From the cell containing the given text, extract its center point as [x, y] coordinate. 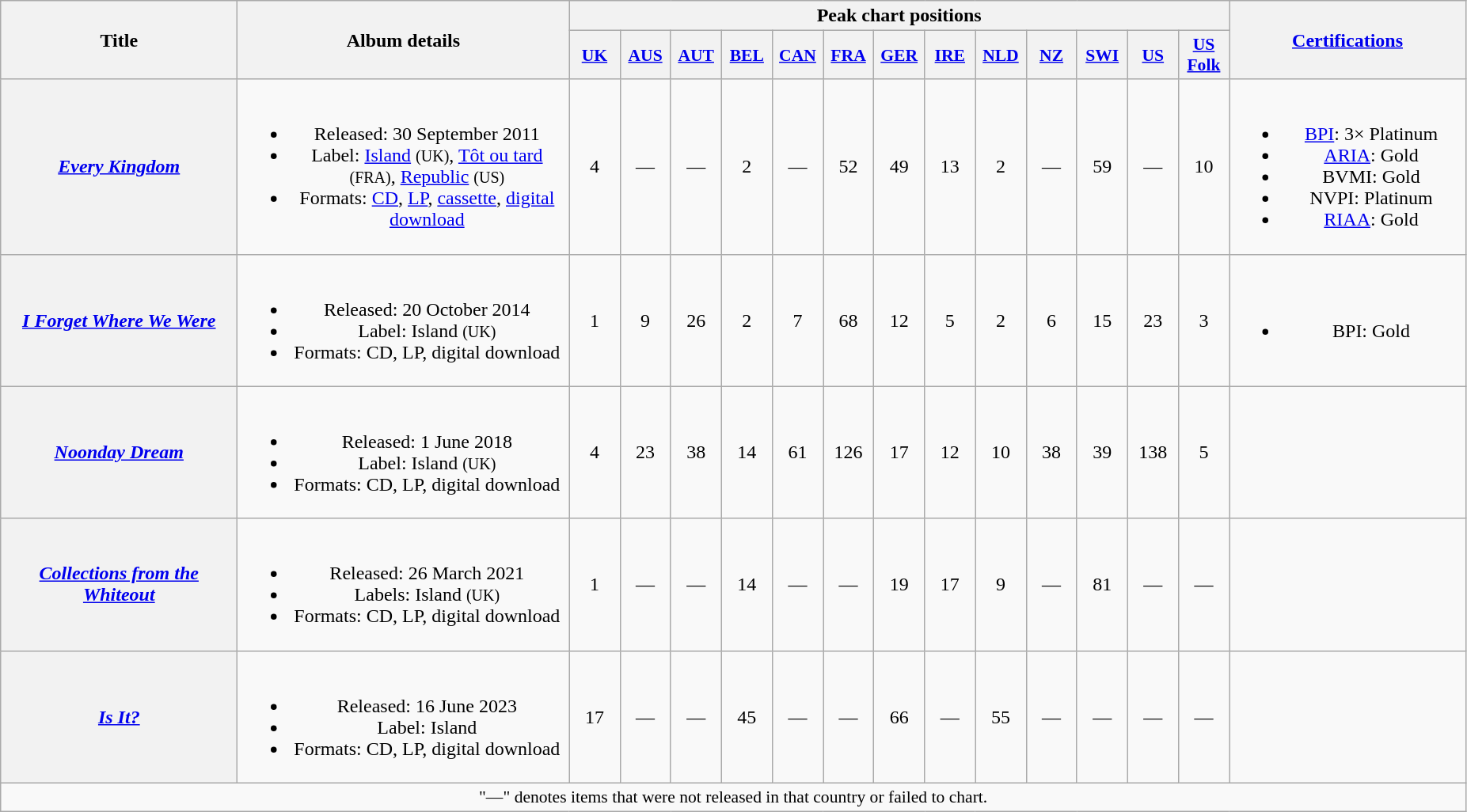
7 [797, 320]
BPI: 3× PlatinumARIA: GoldBVMI: GoldNVPI: PlatinumRIAA: Gold [1347, 166]
Released: 30 September 2011Label: Island (UK), Tôt ou tard (FRA), Republic (US)Formats: CD, LP, cassette, digital download [404, 166]
15 [1102, 320]
US Folk [1203, 55]
3 [1203, 320]
BEL [747, 55]
39 [1102, 453]
"—" denotes items that were not released in that country or failed to chart. [733, 797]
GER [899, 55]
Title [119, 40]
138 [1153, 453]
52 [849, 166]
I Forget Where We Were [119, 320]
81 [1102, 584]
Every Kingdom [119, 166]
Released: 16 June 2023Label: IslandFormats: CD, LP, digital download [404, 717]
59 [1102, 166]
IRE [950, 55]
Noonday Dream [119, 453]
Released: 1 June 2018Label: Island (UK)Formats: CD, LP, digital download [404, 453]
26 [696, 320]
Collections from the Whiteout [119, 584]
Released: 26 March 2021Labels: Island (UK)Formats: CD, LP, digital download [404, 584]
NLD [1001, 55]
Released: 20 October 2014Label: Island (UK)Formats: CD, LP, digital download [404, 320]
SWI [1102, 55]
45 [747, 717]
49 [899, 166]
UK [595, 55]
55 [1001, 717]
US [1153, 55]
AUS [645, 55]
Is It? [119, 717]
AUT [696, 55]
68 [849, 320]
FRA [849, 55]
Peak chart positions [899, 16]
Album details [404, 40]
126 [849, 453]
Certifications [1347, 40]
13 [950, 166]
6 [1051, 320]
NZ [1051, 55]
19 [899, 584]
CAN [797, 55]
61 [797, 453]
66 [899, 717]
BPI: Gold [1347, 320]
